Output the [X, Y] coordinate of the center of the cell containing the given text.  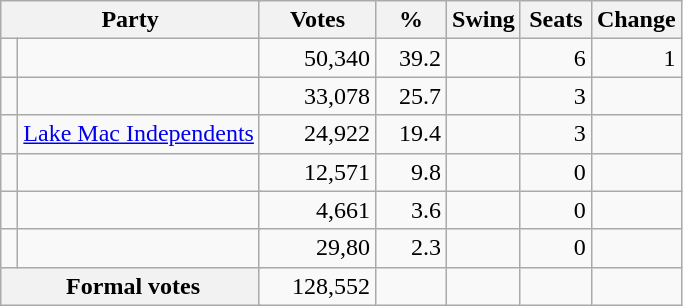
24,922 [317, 134]
39.2 [412, 58]
33,078 [317, 96]
Lake Mac Independents [139, 134]
Party [130, 20]
Change [636, 20]
Seats [556, 20]
19.4 [412, 134]
29,80 [317, 248]
4,661 [317, 210]
% [412, 20]
Formal votes [130, 286]
3.6 [412, 210]
2.3 [412, 248]
Votes [317, 20]
50,340 [317, 58]
1 [636, 58]
12,571 [317, 172]
25.7 [412, 96]
128,552 [317, 286]
9.8 [412, 172]
6 [556, 58]
Swing [484, 20]
